Locate the cell with the specified text and output its (X, Y) center coordinate. 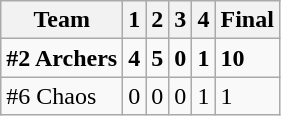
#2 Archers (62, 58)
2 (158, 20)
5 (158, 58)
Team (62, 20)
10 (247, 58)
Final (247, 20)
3 (180, 20)
#6 Chaos (62, 96)
